Output the [x, y] coordinate of the center of the cell containing the given text.  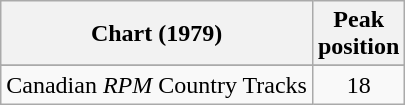
Chart (1979) [157, 34]
18 [358, 85]
Canadian RPM Country Tracks [157, 85]
Peakposition [358, 34]
